Pinpoint the cell where the given text exists, returning its [x, y] midpoint coordinate. 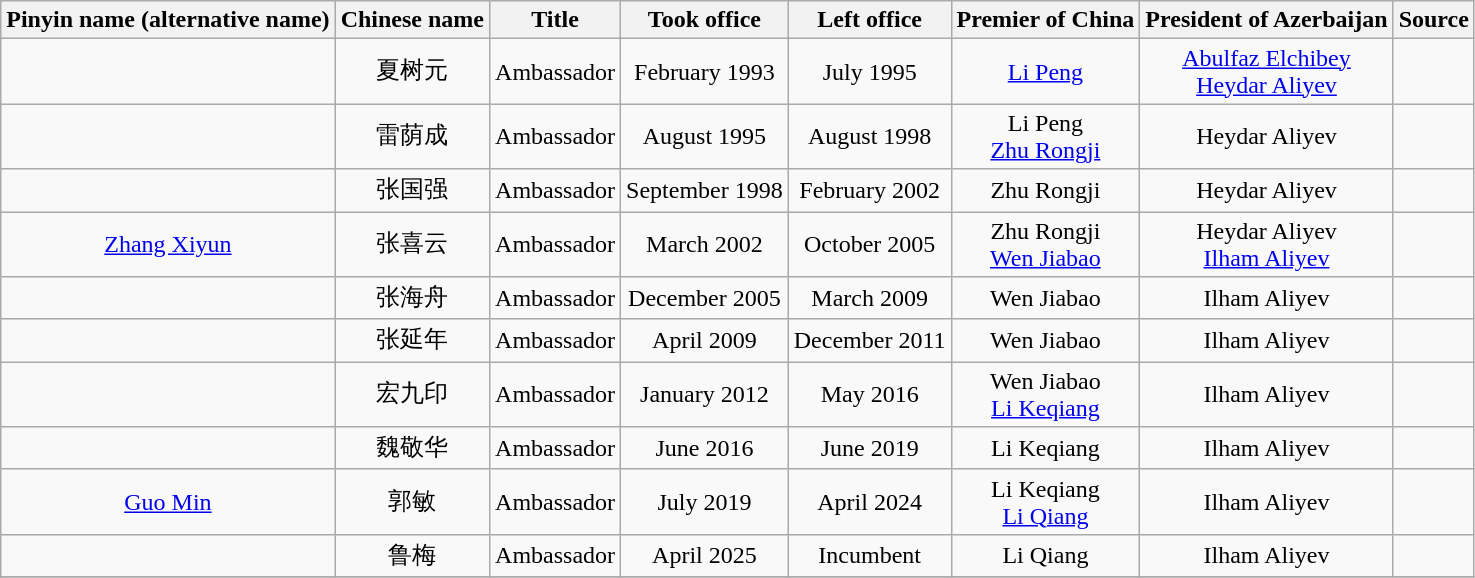
February 1993 [705, 72]
Abulfaz ElchibeyHeydar Aliyev [1266, 72]
雷荫成 [412, 136]
Source [1434, 20]
Pinyin name (alternative name) [168, 20]
张海舟 [412, 298]
July 1995 [870, 72]
Took office [705, 20]
December 2011 [870, 340]
June 2016 [705, 448]
September 1998 [705, 190]
鲁梅 [412, 556]
August 1998 [870, 136]
Chinese name [412, 20]
夏树元 [412, 72]
March 2002 [705, 244]
August 1995 [705, 136]
Li Qiang [1046, 556]
张延年 [412, 340]
张喜云 [412, 244]
Heydar AliyevIlham Aliyev [1266, 244]
张国强 [412, 190]
President of Azerbaijan [1266, 20]
Premier of China [1046, 20]
Li Peng [1046, 72]
March 2009 [870, 298]
June 2019 [870, 448]
Guo Min [168, 502]
Wen JiabaoLi Keqiang [1046, 394]
郭敏 [412, 502]
May 2016 [870, 394]
Zhang Xiyun [168, 244]
July 2019 [705, 502]
Li Keqiang [1046, 448]
Zhu Rongji [1046, 190]
Left office [870, 20]
Li PengZhu Rongji [1046, 136]
October 2005 [870, 244]
Title [556, 20]
魏敬华 [412, 448]
Li KeqiangLi Qiang [1046, 502]
April 2025 [705, 556]
February 2002 [870, 190]
April 2009 [705, 340]
January 2012 [705, 394]
April 2024 [870, 502]
Incumbent [870, 556]
宏九印 [412, 394]
Zhu RongjiWen Jiabao [1046, 244]
December 2005 [705, 298]
